Extract the (X, Y) coordinate from the center of the cell holding the provided text.  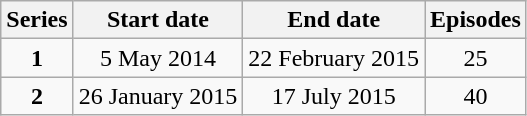
2 (37, 96)
40 (476, 96)
5 May 2014 (158, 58)
End date (334, 20)
Episodes (476, 20)
17 July 2015 (334, 96)
26 January 2015 (158, 96)
22 February 2015 (334, 58)
Series (37, 20)
Start date (158, 20)
1 (37, 58)
25 (476, 58)
